Search for the cell housing the specified text and yield its [X, Y] center coordinate. 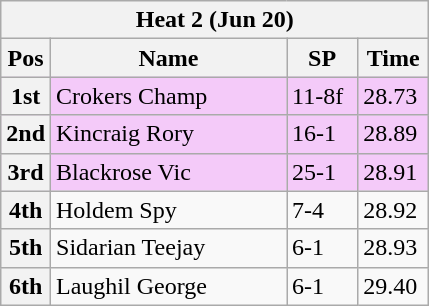
28.92 [394, 210]
7-4 [322, 210]
6th [26, 286]
16-1 [322, 134]
Sidarian Teejay [169, 248]
Time [394, 58]
28.89 [394, 134]
28.73 [394, 96]
SP [322, 58]
4th [26, 210]
5th [26, 248]
1st [26, 96]
25-1 [322, 172]
28.91 [394, 172]
Holdem Spy [169, 210]
3rd [26, 172]
Kincraig Rory [169, 134]
Blackrose Vic [169, 172]
Heat 2 (Jun 20) [215, 20]
2nd [26, 134]
Pos [26, 58]
28.93 [394, 248]
Name [169, 58]
29.40 [394, 286]
Crokers Champ [169, 96]
Laughil George [169, 286]
11-8f [322, 96]
